Locate the cell with the specified text and output its (x, y) center coordinate. 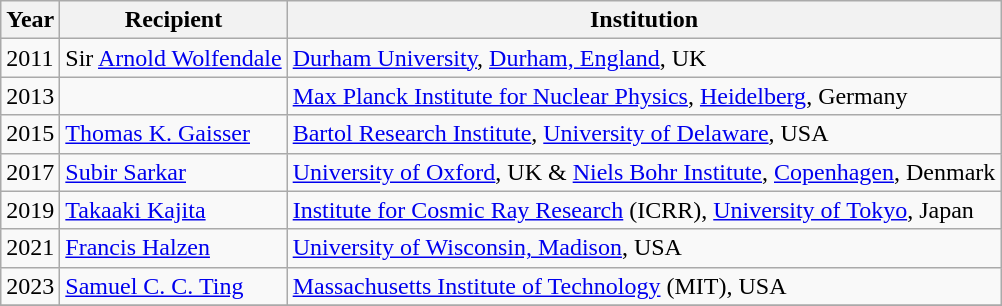
Bartol Research Institute, University of Delaware, USA (644, 134)
2017 (30, 172)
Subir Sarkar (174, 172)
2015 (30, 134)
Institution (644, 20)
University of Oxford, UK & Niels Bohr Institute, Copenhagen, Denmark (644, 172)
Takaaki Kajita (174, 210)
Sir Arnold Wolfendale (174, 58)
Thomas K. Gaisser (174, 134)
Francis Halzen (174, 248)
Year (30, 20)
2011 (30, 58)
2021 (30, 248)
Recipient (174, 20)
2023 (30, 286)
Max Planck Institute for Nuclear Physics, Heidelberg, Germany (644, 96)
University of Wisconsin, Madison, USA (644, 248)
Samuel C. C. Ting (174, 286)
2019 (30, 210)
2013 (30, 96)
Massachusetts Institute of Technology (MIT), USA (644, 286)
Institute for Cosmic Ray Research (ICRR), University of Tokyo, Japan (644, 210)
Durham University, Durham, England, UK (644, 58)
